Pinpoint the cell where the given text exists, returning its [x, y] midpoint coordinate. 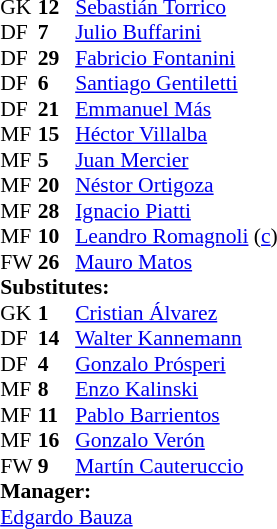
8 [57, 389]
9 [57, 466]
14 [57, 339]
4 [57, 364]
7 [57, 33]
5 [57, 160]
10 [57, 237]
21 [57, 109]
16 [57, 441]
GK [19, 313]
1 [57, 313]
29 [57, 58]
6 [57, 83]
15 [57, 135]
20 [57, 185]
11 [57, 415]
26 [57, 262]
28 [57, 211]
